Extract the (X, Y) coordinate from the center of the cell holding the provided text.  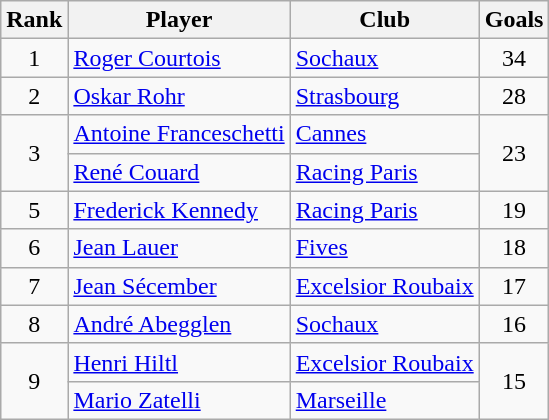
1 (34, 58)
3 (34, 153)
Rank (34, 20)
Cannes (384, 134)
Player (179, 20)
5 (34, 210)
Goals (514, 20)
André Abegglen (179, 324)
7 (34, 286)
Antoine Franceschetti (179, 134)
Roger Courtois (179, 58)
Marseille (384, 400)
18 (514, 248)
René Couard (179, 172)
Strasbourg (384, 96)
Jean Lauer (179, 248)
Club (384, 20)
23 (514, 153)
Frederick Kennedy (179, 210)
17 (514, 286)
Jean Sécember (179, 286)
16 (514, 324)
6 (34, 248)
19 (514, 210)
9 (34, 381)
28 (514, 96)
Henri Hiltl (179, 362)
Oskar Rohr (179, 96)
Mario Zatelli (179, 400)
Fives (384, 248)
34 (514, 58)
8 (34, 324)
15 (514, 381)
2 (34, 96)
